Extract the (X, Y) coordinate from the center of the cell holding the provided text.  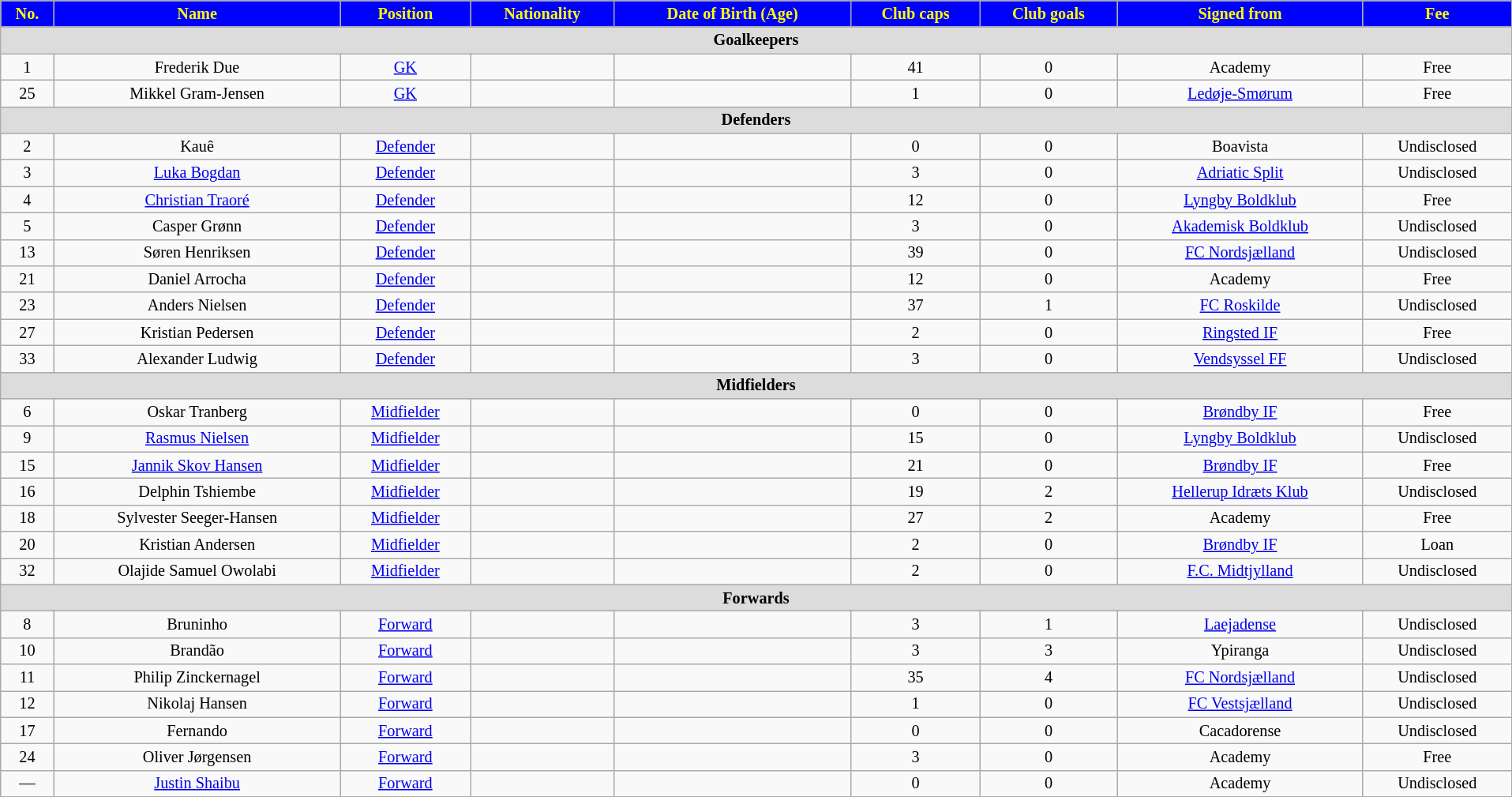
Laejadense (1240, 624)
Boavista (1240, 146)
Vendsyssel FF (1240, 359)
Club caps (916, 13)
Defenders (756, 120)
Kristian Pedersen (197, 333)
Bruninho (197, 624)
Alexander Ludwig (197, 359)
41 (916, 66)
Casper Grønn (197, 226)
Position (406, 13)
Mikkel Gram-Jensen (197, 93)
20 (27, 544)
Cacadorense (1240, 731)
35 (916, 677)
Daniel Arrocha (197, 279)
Forwards (756, 598)
Brandão (197, 651)
11 (27, 677)
8 (27, 624)
Ypiranga (1240, 651)
33 (27, 359)
Søren Henriksen (197, 253)
Name (197, 13)
37 (916, 306)
Delphin Tshiembe (197, 491)
Olajide Samuel Owolabi (197, 571)
Midfielders (756, 385)
Oliver Jørgensen (197, 757)
6 (27, 412)
32 (27, 571)
F.C. Midtjylland (1240, 571)
Signed from (1240, 13)
9 (27, 438)
Luka Bogdan (197, 173)
Kauê (197, 146)
18 (27, 518)
39 (916, 253)
Anders Nielsen (197, 306)
13 (27, 253)
25 (27, 93)
FC Vestsjælland (1240, 704)
19 (916, 491)
Ledøje-Smørum (1240, 93)
Frederik Due (197, 66)
Christian Traoré (197, 200)
10 (27, 651)
Nikolaj Hansen (197, 704)
23 (27, 306)
16 (27, 491)
Kristian Andersen (197, 544)
Fee (1437, 13)
— (27, 784)
Rasmus Nielsen (197, 438)
Goalkeepers (756, 40)
5 (27, 226)
No. (27, 13)
Ringsted IF (1240, 333)
Adriatic Split (1240, 173)
Loan (1437, 544)
Fernando (197, 731)
Hellerup Idræts Klub (1240, 491)
24 (27, 757)
Philip Zinckernagel (197, 677)
Date of Birth (Age) (733, 13)
Justin Shaibu (197, 784)
17 (27, 731)
FC Roskilde (1240, 306)
Sylvester Seeger-Hansen (197, 518)
Jannik Skov Hansen (197, 465)
Oskar Tranberg (197, 412)
Akademisk Boldklub (1240, 226)
Nationality (542, 13)
Club goals (1049, 13)
